For the text-containing cell, return its midpoint in (x, y) coordinate format. 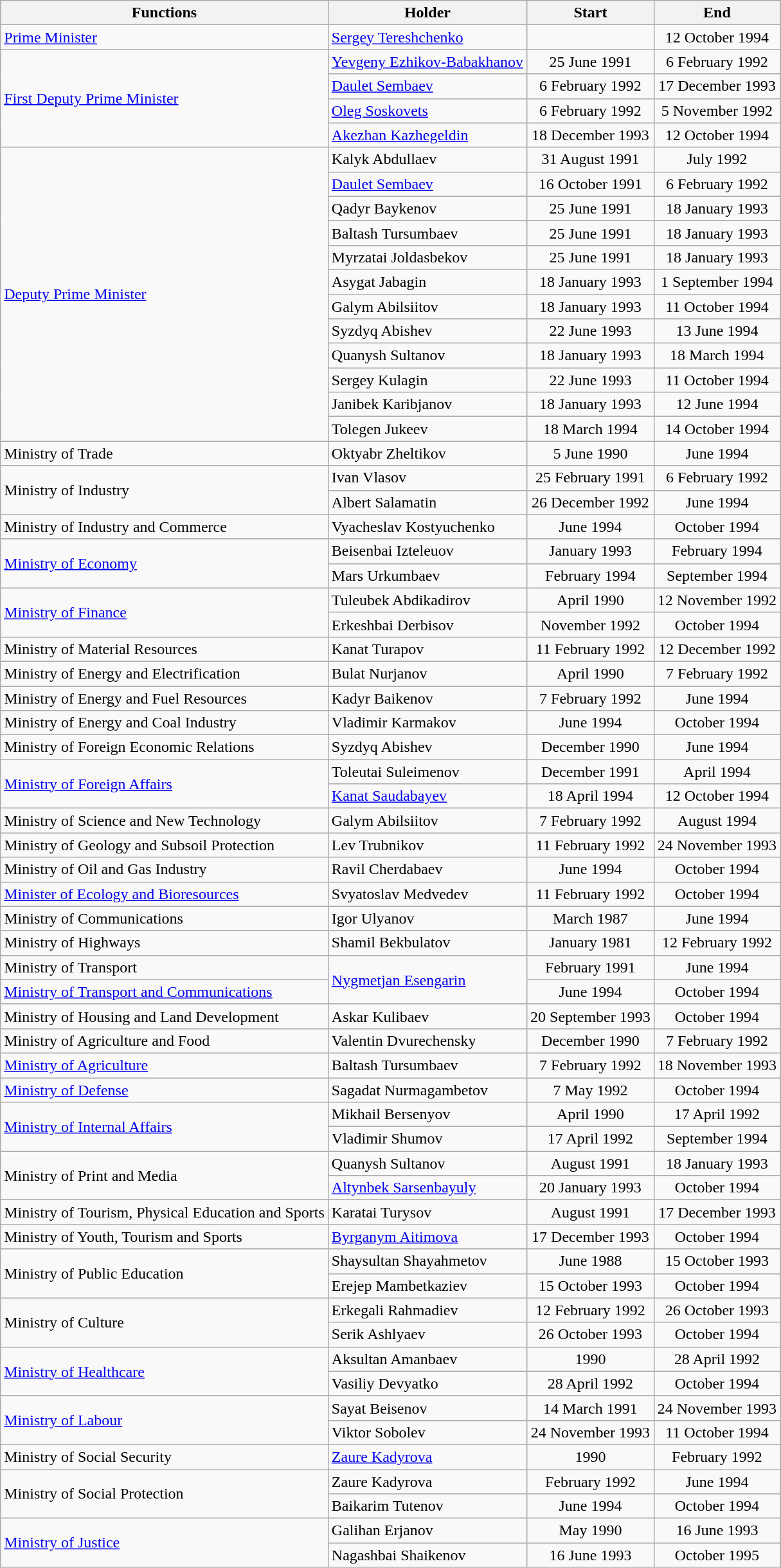
Ministry of Transport (165, 967)
Valentin Dvurechensky (427, 1041)
Ministry of Finance (165, 612)
Vasiliy Devyatko (427, 1383)
Tolegen Jukeev (427, 429)
Holder (427, 13)
Ministry of Foreign Affairs (165, 784)
Janibek Karibjanov (427, 405)
May 1990 (591, 1531)
Vladimir Shumov (427, 1139)
Igor Ulyanov (427, 918)
October 1995 (717, 1555)
Ministry of Material Resources (165, 649)
Ministry of Agriculture and Food (165, 1041)
Ministry of Healthcare (165, 1371)
Ministry of Energy and Fuel Resources (165, 698)
Ministry of Trade (165, 453)
Ministry of Labour (165, 1420)
Shaysultan Shayahmetov (427, 1261)
12 November 1992 (717, 600)
Nagashbai Shaikenov (427, 1555)
Ministry of Social Security (165, 1457)
16 October 1991 (591, 184)
Kanat Turapov (427, 649)
Ministry of Tourism, Physical Education and Sports (165, 1212)
Myrzatai Joldasbekov (427, 257)
Sayat Beisenov (427, 1408)
5 June 1990 (591, 453)
Ministry of Oil and Gas Industry (165, 870)
Serik Ashlyaev (427, 1335)
12 December 1992 (717, 649)
Kanat Saudabayev (427, 796)
Kadyr Baikenov (427, 698)
Ministry of Highways (165, 943)
Akezhan Kazhegeldin (427, 135)
Vladimir Karmakov (427, 723)
Ministry of Geology and Subsoil Protection (165, 845)
13 June 1994 (717, 331)
14 March 1991 (591, 1408)
Ministry of Agriculture (165, 1065)
26 December 1992 (591, 502)
Start (591, 13)
14 October 1994 (717, 429)
20 January 1993 (591, 1188)
Baikarim Tutenov (427, 1506)
March 1987 (591, 918)
Sergey Kulagin (427, 380)
Yevgeny Ezhikov-Babakhanov (427, 62)
Nygmetjan Esengarin (427, 980)
Mars Urkumbaev (427, 576)
Ministry of Communications (165, 918)
Ministry of Transport and Communications (165, 992)
31 August 1991 (591, 160)
Asygat Jabagin (427, 282)
Ministry of Culture (165, 1322)
First Deputy Prime Minister (165, 98)
20 September 1993 (591, 1016)
Aksultan Amanbaev (427, 1359)
Ministry of Economy (165, 563)
Ministry of Energy and Coal Industry (165, 723)
Tuleubek Abdikadirov (427, 600)
Qadyr Baykenov (427, 208)
Galihan Erjanov (427, 1531)
Ministry of Defense (165, 1090)
5 November 1992 (717, 111)
Prime Minister (165, 37)
Beisenbai Izteleuov (427, 551)
Kalyk Abdullaev (427, 160)
Askar Kulibaev (427, 1016)
Karatai Turysov (427, 1212)
Svyatoslav Medvedev (427, 894)
End (717, 13)
Ravil Cherdabaev (427, 870)
Shamil Bekbulatov (427, 943)
Byrganym Aitimova (427, 1237)
12 June 1994 (717, 405)
Toleutai Suleimenov (427, 772)
Ivan Vlasov (427, 478)
Ministry of Justice (165, 1543)
Mikhail Bersenyov (427, 1115)
June 1988 (591, 1261)
Oktyabr Zheltikov (427, 453)
Ministry of Industry (165, 490)
25 February 1991 (591, 478)
7 May 1992 (591, 1090)
18 December 1993 (591, 135)
January 1993 (591, 551)
Altynbek Sarsenbayuly (427, 1188)
Ministry of Print and Media (165, 1176)
Ministry of Foreign Economic Relations (165, 747)
Minister of Ecology and Bioresources (165, 894)
February 1991 (591, 967)
July 1992 (717, 160)
18 November 1993 (717, 1065)
Ministry of Housing and Land Development (165, 1016)
Albert Salamatin (427, 502)
December 1991 (591, 772)
Viktor Sobolev (427, 1432)
Sergey Tereshchenko (427, 37)
November 1992 (591, 624)
Erejep Mambetkaziev (427, 1286)
Erkeshbai Derbisov (427, 624)
Erkegali Rahmadiev (427, 1310)
Deputy Prime Minister (165, 295)
April 1994 (717, 772)
Lev Trubnikov (427, 845)
Ministry of Internal Affairs (165, 1127)
Ministry of Industry and Commerce (165, 527)
Oleg Soskovets (427, 111)
Vyacheslav Kostyuchenko (427, 527)
Sagadat Nurmagambetov (427, 1090)
1 September 1994 (717, 282)
Ministry of Science and New Technology (165, 821)
January 1981 (591, 943)
Ministry of Public Education (165, 1273)
18 April 1994 (591, 796)
Ministry of Energy and Electrification (165, 673)
Bulat Nurjanov (427, 673)
Ministry of Youth, Tourism and Sports (165, 1237)
Functions (165, 13)
Ministry of Social Protection (165, 1493)
August 1994 (717, 821)
